Locate the cell with the specified text and output its [X, Y] center coordinate. 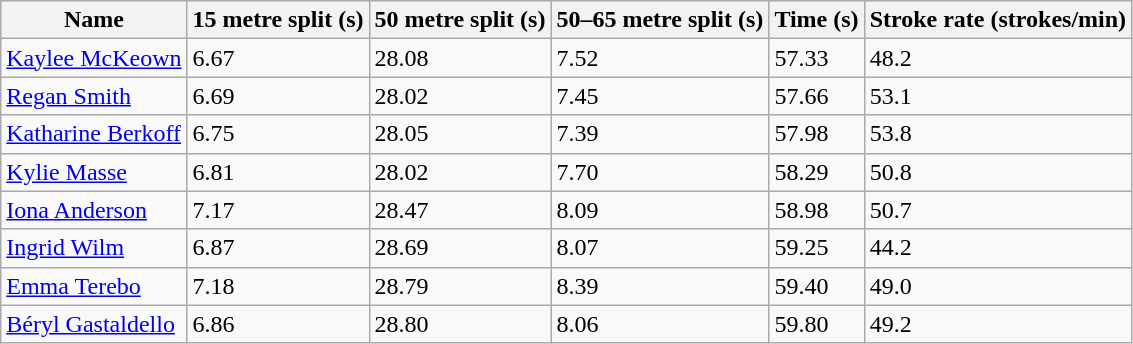
8.07 [660, 248]
Regan Smith [94, 96]
7.70 [660, 172]
6.81 [278, 172]
58.98 [816, 210]
7.52 [660, 58]
53.1 [998, 96]
59.80 [816, 324]
50.7 [998, 210]
48.2 [998, 58]
50 metre split (s) [460, 20]
59.25 [816, 248]
Iona Anderson [94, 210]
28.47 [460, 210]
44.2 [998, 248]
Kylie Masse [94, 172]
50.8 [998, 172]
28.08 [460, 58]
8.39 [660, 286]
50–65 metre split (s) [660, 20]
57.98 [816, 134]
8.09 [660, 210]
28.69 [460, 248]
6.87 [278, 248]
6.69 [278, 96]
6.67 [278, 58]
Emma Terebo [94, 286]
6.86 [278, 324]
Name [94, 20]
57.33 [816, 58]
8.06 [660, 324]
6.75 [278, 134]
7.45 [660, 96]
Time (s) [816, 20]
Ingrid Wilm [94, 248]
49.0 [998, 286]
7.18 [278, 286]
53.8 [998, 134]
28.05 [460, 134]
59.40 [816, 286]
Kaylee McKeown [94, 58]
28.80 [460, 324]
15 metre split (s) [278, 20]
28.79 [460, 286]
57.66 [816, 96]
49.2 [998, 324]
7.17 [278, 210]
58.29 [816, 172]
7.39 [660, 134]
Katharine Berkoff [94, 134]
Béryl Gastaldello [94, 324]
Stroke rate (strokes/min) [998, 20]
